Detect which cell encompasses the target text, then output its [X, Y] center coordinate. 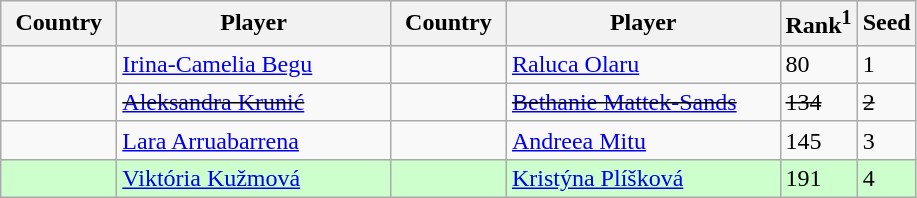
3 [886, 140]
4 [886, 178]
Kristýna Plíšková [643, 178]
80 [818, 64]
Lara Arruabarrena [254, 140]
Rank1 [818, 24]
Raluca Olaru [643, 64]
Irina-Camelia Begu [254, 64]
Seed [886, 24]
145 [818, 140]
191 [818, 178]
Viktória Kužmová [254, 178]
Aleksandra Krunić [254, 102]
Bethanie Mattek-Sands [643, 102]
Andreea Mitu [643, 140]
2 [886, 102]
1 [886, 64]
134 [818, 102]
